Detect which cell encompasses the target text, then output its [X, Y] center coordinate. 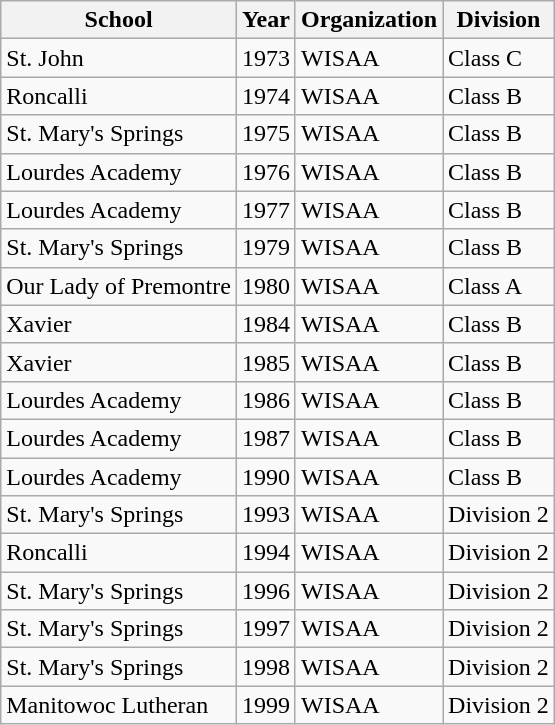
Our Lady of Premontre [119, 286]
1999 [266, 705]
Year [266, 20]
Class C [499, 58]
1979 [266, 248]
1994 [266, 553]
1986 [266, 400]
1993 [266, 515]
Division [499, 20]
1990 [266, 477]
1976 [266, 172]
1985 [266, 362]
1998 [266, 667]
1996 [266, 591]
1977 [266, 210]
Organization [368, 20]
Manitowoc Lutheran [119, 705]
1997 [266, 629]
1973 [266, 58]
Class A [499, 286]
St. John [119, 58]
1975 [266, 134]
1987 [266, 438]
1980 [266, 286]
1974 [266, 96]
School [119, 20]
1984 [266, 324]
